Find where the given text appears and provide that cell's center as (X, Y) coordinate. 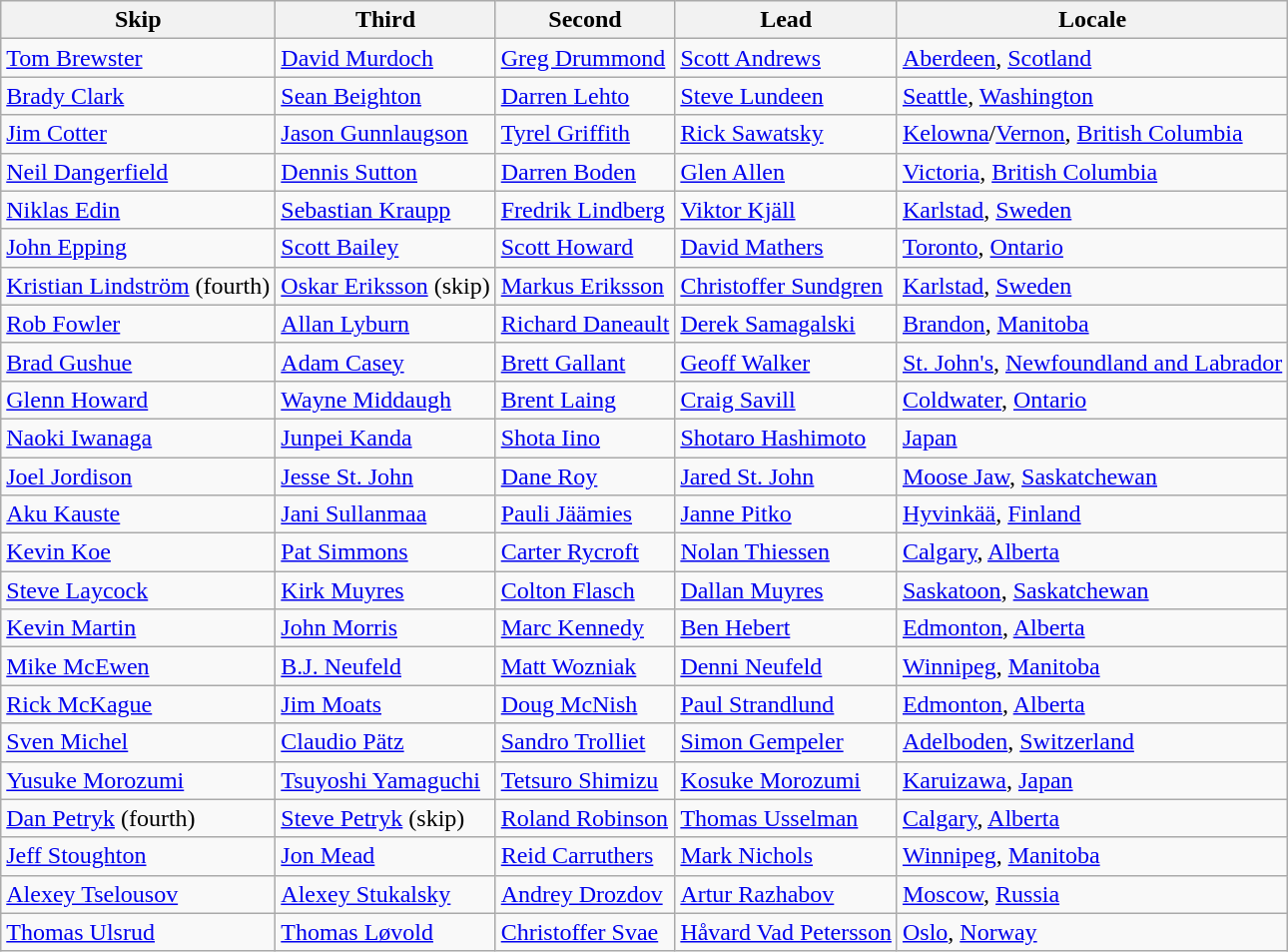
Allan Lyburn (385, 324)
Hyvinkää, Finland (1092, 514)
Rick McKague (138, 704)
Rob Fowler (138, 324)
Janne Pitko (787, 514)
Alexey Stukalsky (385, 894)
Dane Roy (585, 476)
Lead (787, 20)
Sven Michel (138, 742)
Kevin Koe (138, 552)
Doug McNish (585, 704)
Kosuke Morozumi (787, 780)
Steve Petryk (skip) (385, 818)
Jim Cotter (138, 134)
Kelowna/Vernon, British Columbia (1092, 134)
St. John's, Newfoundland and Labrador (1092, 362)
Toronto, Ontario (1092, 248)
Seattle, Washington (1092, 96)
Andrey Drozdov (585, 894)
Nolan Thiessen (787, 552)
Niklas Edin (138, 210)
Reid Carruthers (585, 856)
Dallan Muyres (787, 590)
Mike McEwen (138, 666)
Ben Hebert (787, 628)
Moscow, Russia (1092, 894)
Sebastian Kraupp (385, 210)
Thomas Usselman (787, 818)
Shotaro Hashimoto (787, 438)
Dennis Sutton (385, 172)
Steve Lundeen (787, 96)
Darren Lehto (585, 96)
Pat Simmons (385, 552)
Fredrik Lindberg (585, 210)
Adam Casey (385, 362)
Yusuke Morozumi (138, 780)
Jim Moats (385, 704)
Greg Drummond (585, 58)
Kevin Martin (138, 628)
John Morris (385, 628)
Claudio Pätz (385, 742)
Marc Kennedy (585, 628)
Alexey Tselousov (138, 894)
Aku Kauste (138, 514)
Skip (138, 20)
Geoff Walker (787, 362)
Markus Eriksson (585, 286)
Brett Gallant (585, 362)
John Epping (138, 248)
Locale (1092, 20)
Sean Beighton (385, 96)
Thomas Ulsrud (138, 932)
David Murdoch (385, 58)
Steve Laycock (138, 590)
Jon Mead (385, 856)
Second (585, 20)
Colton Flasch (585, 590)
Paul Strandlund (787, 704)
Jeff Stoughton (138, 856)
Japan (1092, 438)
Simon Gempeler (787, 742)
Adelboden, Switzerland (1092, 742)
B.J. Neufeld (385, 666)
Denni Neufeld (787, 666)
Scott Howard (585, 248)
Brandon, Manitoba (1092, 324)
Roland Robinson (585, 818)
Jani Sullanmaa (385, 514)
Carter Rycroft (585, 552)
Scott Bailey (385, 248)
Viktor Kjäll (787, 210)
Oskar Eriksson (skip) (385, 286)
Glen Allen (787, 172)
Tyrel Griffith (585, 134)
Third (385, 20)
Joel Jordison (138, 476)
Scott Andrews (787, 58)
Coldwater, Ontario (1092, 400)
Sandro Trolliet (585, 742)
Karuizawa, Japan (1092, 780)
Oslo, Norway (1092, 932)
Mark Nichols (787, 856)
Thomas Løvold (385, 932)
Kristian Lindström (fourth) (138, 286)
Saskatoon, Saskatchewan (1092, 590)
Richard Daneault (585, 324)
Darren Boden (585, 172)
Christoffer Sundgren (787, 286)
Victoria, British Columbia (1092, 172)
Aberdeen, Scotland (1092, 58)
Neil Dangerfield (138, 172)
Kirk Muyres (385, 590)
Wayne Middaugh (385, 400)
Christoffer Svae (585, 932)
Tetsuro Shimizu (585, 780)
Derek Samagalski (787, 324)
Craig Savill (787, 400)
Pauli Jäämies (585, 514)
Brad Gushue (138, 362)
Junpei Kanda (385, 438)
Artur Razhabov (787, 894)
Matt Wozniak (585, 666)
Brady Clark (138, 96)
Rick Sawatsky (787, 134)
Moose Jaw, Saskatchewan (1092, 476)
Tsuyoshi Yamaguchi (385, 780)
Glenn Howard (138, 400)
Brent Laing (585, 400)
David Mathers (787, 248)
Dan Petryk (fourth) (138, 818)
Naoki Iwanaga (138, 438)
Jared St. John (787, 476)
Jesse St. John (385, 476)
Shota Iino (585, 438)
Håvard Vad Petersson (787, 932)
Jason Gunnlaugson (385, 134)
Tom Brewster (138, 58)
